Pinpoint the cell where the given text exists, returning its [X, Y] midpoint coordinate. 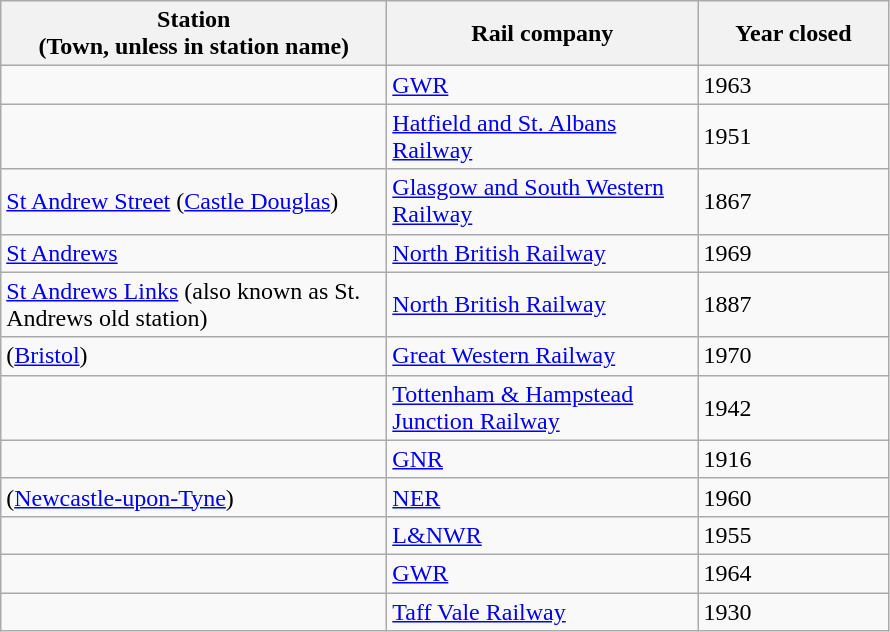
1964 [794, 573]
1942 [794, 408]
Tottenham & Hampstead Junction Railway [542, 408]
1970 [794, 356]
1930 [794, 611]
1887 [794, 304]
GNR [542, 459]
1969 [794, 253]
L&NWR [542, 535]
NER [542, 497]
Taff Vale Railway [542, 611]
Rail company [542, 34]
Glasgow and South Western Railway [542, 202]
Year closed [794, 34]
(Bristol) [194, 356]
Station(Town, unless in station name) [194, 34]
Great Western Railway [542, 356]
1916 [794, 459]
St Andrews Links (also known as St. Andrews old station) [194, 304]
1955 [794, 535]
1963 [794, 85]
1960 [794, 497]
1867 [794, 202]
(Newcastle-upon-Tyne) [194, 497]
Hatfield and St. Albans Railway [542, 136]
St Andrews [194, 253]
1951 [794, 136]
St Andrew Street (Castle Douglas) [194, 202]
